Detect which cell encompasses the target text, then output its (X, Y) center coordinate. 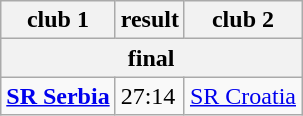
SR Serbia (58, 96)
result (150, 20)
club 1 (58, 20)
SR Croatia (242, 96)
club 2 (242, 20)
27:14 (150, 96)
final (152, 58)
